Extract the [x, y] coordinate from the center of the cell holding the provided text.  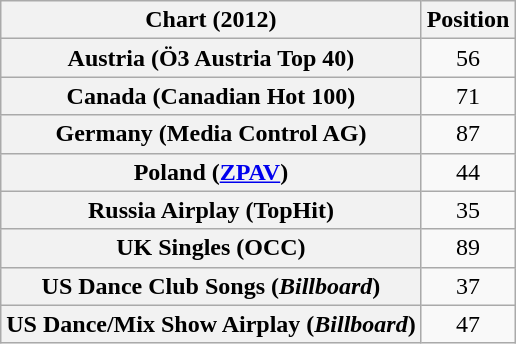
37 [468, 286]
US Dance Club Songs (Billboard) [211, 286]
35 [468, 210]
Chart (2012) [211, 20]
Poland (ZPAV) [211, 172]
US Dance/Mix Show Airplay (Billboard) [211, 324]
Austria (Ö3 Austria Top 40) [211, 58]
UK Singles (OCC) [211, 248]
Canada (Canadian Hot 100) [211, 96]
87 [468, 134]
Russia Airplay (TopHit) [211, 210]
89 [468, 248]
Germany (Media Control AG) [211, 134]
71 [468, 96]
Position [468, 20]
44 [468, 172]
47 [468, 324]
56 [468, 58]
